Scan for the cell matching the given text and deliver its [X, Y] coordinate at center. 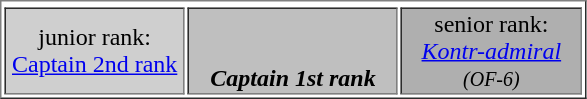
junior rank:Captain 2nd rank [94, 52]
Captain 1st rank [293, 52]
senior rank:Kontr-admiral(OF-6) [491, 52]
